Determine the (X, Y) coordinate at the center of the cell enclosing the given text.  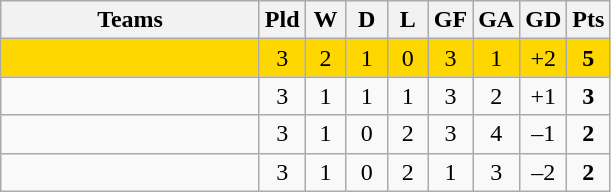
4 (496, 134)
GF (450, 20)
–2 (544, 172)
+1 (544, 96)
–1 (544, 134)
Teams (130, 20)
Pld (282, 20)
+2 (544, 58)
5 (588, 58)
GA (496, 20)
Pts (588, 20)
D (366, 20)
L (408, 20)
W (326, 20)
GD (544, 20)
